Pinpoint the cell where the given text exists, returning its (x, y) midpoint coordinate. 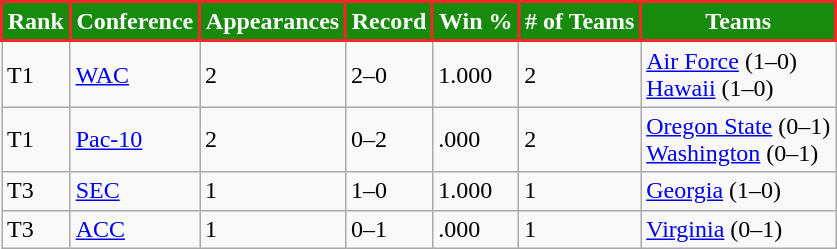
Win % (476, 22)
Rank (36, 22)
SEC (134, 191)
Oregon State (0–1)Washington (0–1) (738, 140)
0–2 (388, 140)
ACC (134, 229)
Georgia (1–0) (738, 191)
Record (388, 22)
Virginia (0–1) (738, 229)
2–0 (388, 74)
1–0 (388, 191)
Air Force (1–0)Hawaii (1–0) (738, 74)
Conference (134, 22)
0–1 (388, 229)
Pac-10 (134, 140)
WAC (134, 74)
# of Teams (580, 22)
Appearances (273, 22)
Teams (738, 22)
